Provide the [X, Y] coordinate of the cell's center where the given text is located.  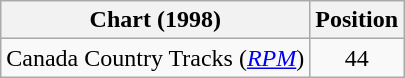
44 [357, 58]
Canada Country Tracks (RPM) [156, 58]
Position [357, 20]
Chart (1998) [156, 20]
